Provide the (X, Y) coordinate of the cell's center where the given text is located.  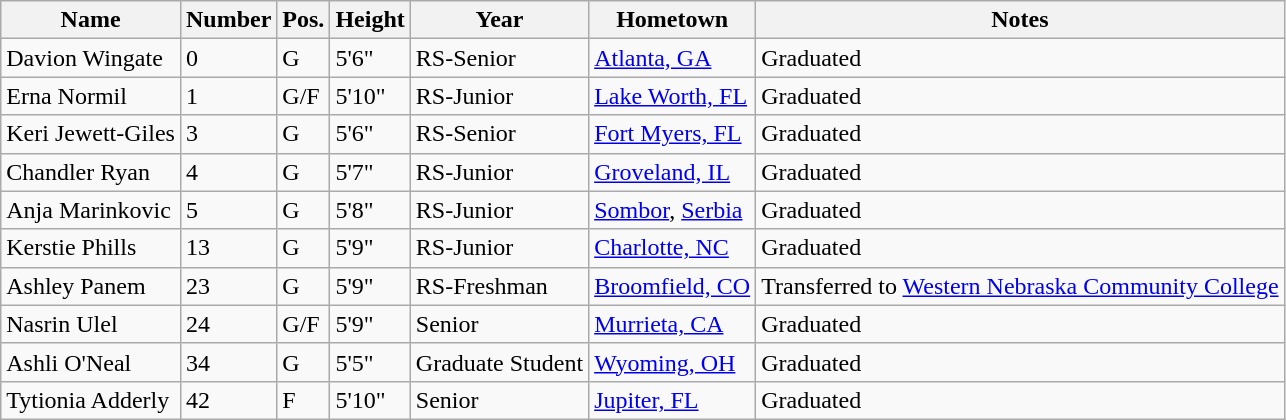
Hometown (672, 20)
Groveland, IL (672, 172)
Fort Myers, FL (672, 134)
Notes (1020, 20)
42 (228, 400)
5'8" (370, 210)
Sombor, Serbia (672, 210)
23 (228, 286)
Nasrin Ulel (91, 324)
Lake Worth, FL (672, 96)
Pos. (304, 20)
Name (91, 20)
24 (228, 324)
Wyoming, OH (672, 362)
5'7" (370, 172)
34 (228, 362)
Year (499, 20)
Tytionia Adderly (91, 400)
13 (228, 248)
5'5" (370, 362)
Erna Normil (91, 96)
Graduate Student (499, 362)
Number (228, 20)
0 (228, 58)
5 (228, 210)
Atlanta, GA (672, 58)
Davion Wingate (91, 58)
Anja Marinkovic (91, 210)
Keri Jewett-Giles (91, 134)
Ashley Panem (91, 286)
Charlotte, NC (672, 248)
RS-Freshman (499, 286)
F (304, 400)
Jupiter, FL (672, 400)
Kerstie Phills (91, 248)
Murrieta, CA (672, 324)
Ashli O'Neal (91, 362)
Chandler Ryan (91, 172)
Transferred to Western Nebraska Community College (1020, 286)
Height (370, 20)
3 (228, 134)
1 (228, 96)
Broomfield, CO (672, 286)
4 (228, 172)
